From the cell containing the given text, extract its center point as (X, Y) coordinate. 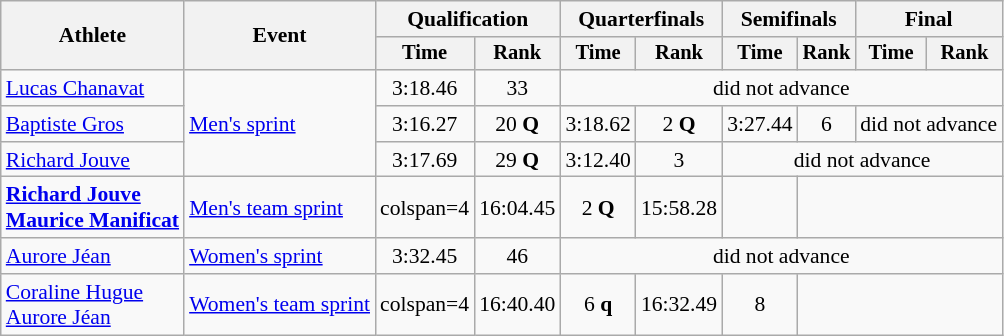
Event (280, 36)
3:12.40 (598, 160)
Men's sprint (280, 124)
Qualification (468, 19)
3:32.45 (424, 256)
8 (760, 304)
3 (679, 160)
Richard Jouve (92, 160)
Lucas Chanavat (92, 88)
3:17.69 (424, 160)
Baptiste Gros (92, 124)
16:32.49 (679, 304)
Final (928, 19)
Women's team sprint (280, 304)
Semifinals (788, 19)
6 q (598, 304)
20 Q (517, 124)
29 Q (517, 160)
6 (827, 124)
15:58.28 (679, 208)
3:18.46 (424, 88)
Quarterfinals (641, 19)
33 (517, 88)
Women's sprint (280, 256)
46 (517, 256)
Richard JouveMaurice Manificat (92, 208)
16:04.45 (517, 208)
3:16.27 (424, 124)
Men's team sprint (280, 208)
3:27.44 (760, 124)
Aurore Jéan (92, 256)
16:40.40 (517, 304)
Coraline HugueAurore Jéan (92, 304)
Athlete (92, 36)
3:18.62 (598, 124)
